Output the (x, y) coordinate of the center of the cell containing the given text.  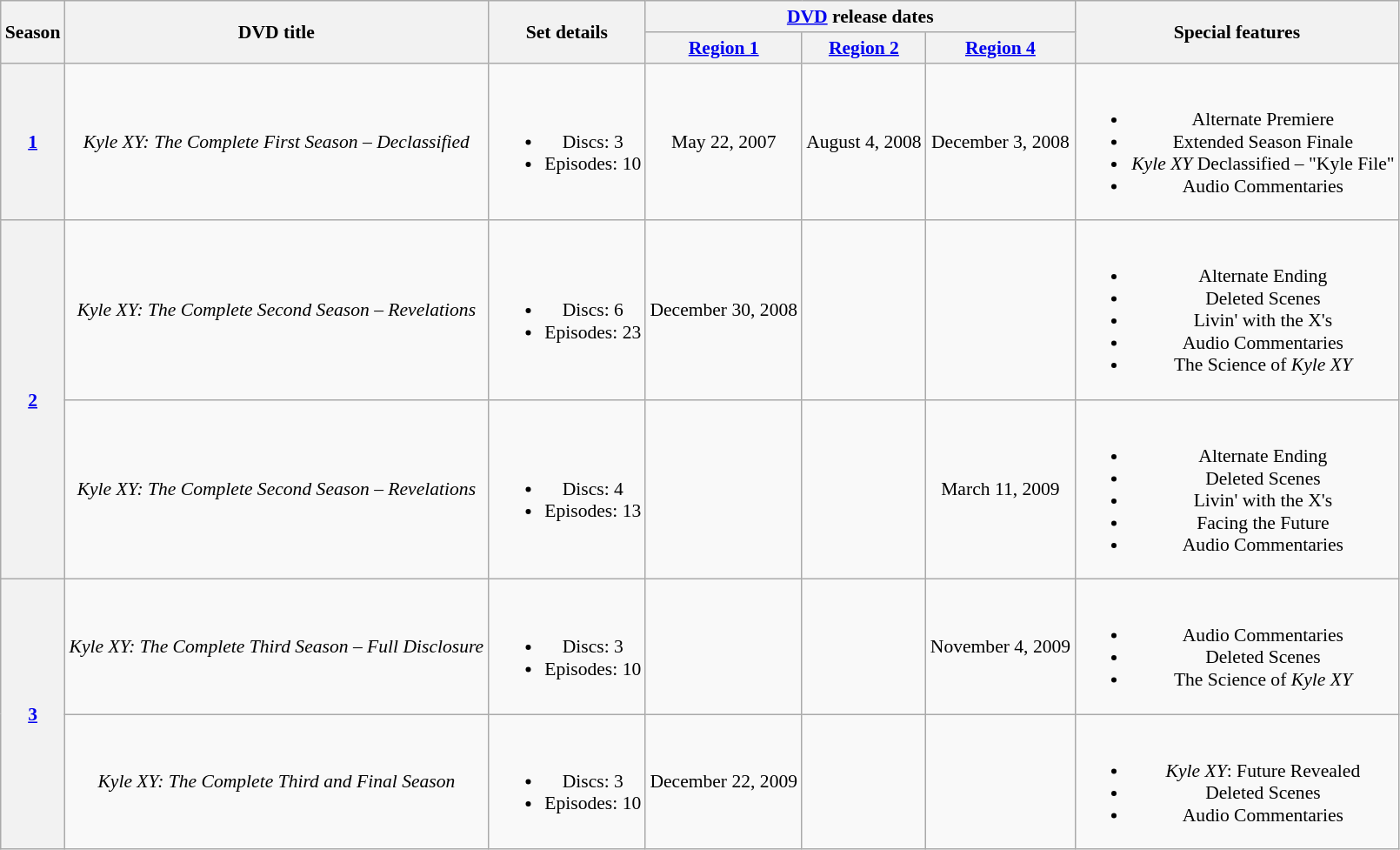
DVD title (277, 31)
Season (33, 31)
Special features (1237, 31)
Set details (567, 31)
Kyle XY: The Complete Third Season – Full Disclosure (277, 647)
Discs: 6Episodes: 23 (567, 310)
2 (33, 400)
Kyle XY: The Complete Third and Final Season (277, 781)
December 22, 2009 (723, 781)
Kyle XY: Future RevealedDeleted ScenesAudio Commentaries (1237, 781)
December 3, 2008 (1000, 141)
DVD release dates (860, 17)
March 11, 2009 (1000, 489)
Region 2 (864, 48)
November 4, 2009 (1000, 647)
Alternate EndingDeleted ScenesLivin' with the X'sAudio CommentariesThe Science of Kyle XY (1237, 310)
August 4, 2008 (864, 141)
December 30, 2008 (723, 310)
3 (33, 715)
Region 4 (1000, 48)
1 (33, 141)
Alternate EndingDeleted ScenesLivin' with the X'sFacing the FutureAudio Commentaries (1237, 489)
May 22, 2007 (723, 141)
Kyle XY: The Complete First Season – Declassified (277, 141)
Discs: 4Episodes: 13 (567, 489)
Alternate PremiereExtended Season FinaleKyle XY Declassified – "Kyle File"Audio Commentaries (1237, 141)
Region 1 (723, 48)
Audio CommentariesDeleted ScenesThe Science of Kyle XY (1237, 647)
